From the cell containing the given text, extract its center point as [x, y] coordinate. 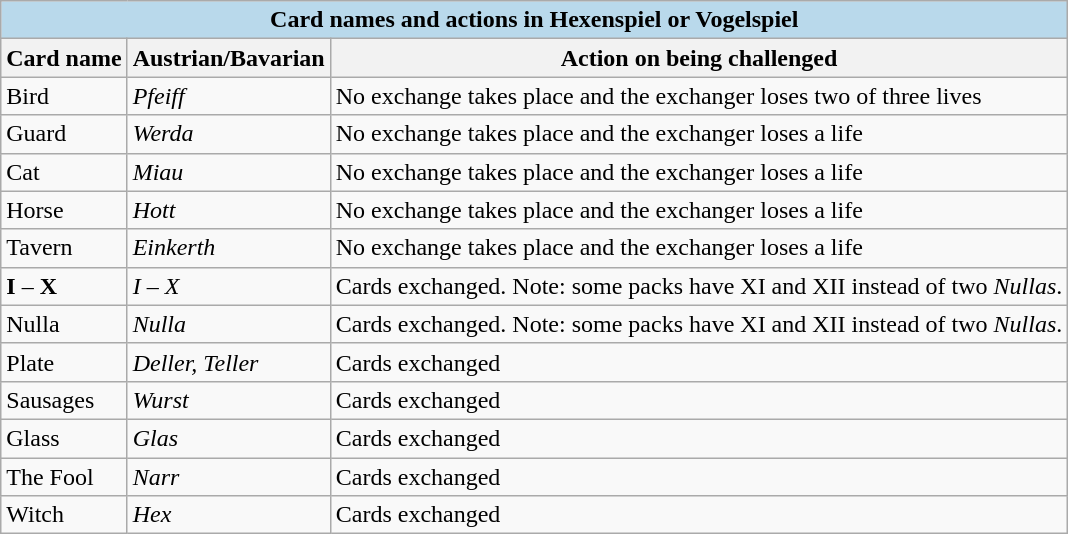
Guard [64, 134]
Narr [228, 477]
Horse [64, 210]
Glas [228, 438]
Austrian/Bavarian [228, 58]
Deller, Teller [228, 362]
Action on being challenged [699, 58]
Card names and actions in Hexenspiel or Vogelspiel [534, 20]
Sausages [64, 400]
Miau [228, 172]
Cat [64, 172]
Werda [228, 134]
Wurst [228, 400]
The Fool [64, 477]
Plate [64, 362]
Hex [228, 515]
Hott [228, 210]
Tavern [64, 248]
Pfeiff [228, 96]
Witch [64, 515]
Einkerth [228, 248]
No exchange takes place and the exchanger loses two of three lives [699, 96]
Card name [64, 58]
Glass [64, 438]
Bird [64, 96]
